For the text-containing cell, return its midpoint in (x, y) coordinate format. 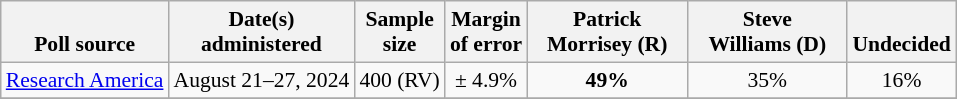
Samplesize (400, 32)
PatrickMorrisey (R) (607, 32)
± 4.9% (486, 80)
Undecided (901, 32)
16% (901, 80)
Poll source (85, 32)
SteveWilliams (D) (767, 32)
35% (767, 80)
49% (607, 80)
Marginof error (486, 32)
400 (RV) (400, 80)
Date(s)administered (261, 32)
Research America (85, 80)
August 21–27, 2024 (261, 80)
